For the text-containing cell, return its midpoint in [X, Y] coordinate format. 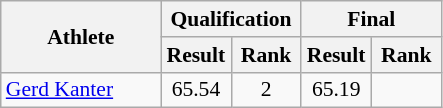
2 [266, 90]
Final [371, 19]
65.54 [196, 90]
65.19 [336, 90]
Qualification [231, 19]
Athlete [81, 36]
Gerd Kanter [81, 90]
